Find where the given text appears and provide that cell's center as (X, Y) coordinate. 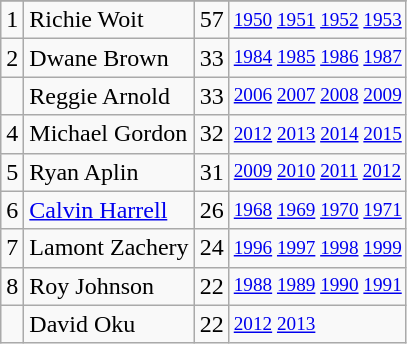
57 (212, 20)
1996 1997 1998 1999 (318, 248)
32 (212, 134)
2006 2007 2008 2009 (318, 96)
24 (212, 248)
1950 1951 1952 1953 (318, 20)
Roy Johnson (109, 286)
6 (12, 210)
1988 1989 1990 1991 (318, 286)
Richie Woit (109, 20)
1968 1969 1970 1971 (318, 210)
Dwane Brown (109, 58)
Reggie Arnold (109, 96)
26 (212, 210)
1 (12, 20)
2012 2013 (318, 324)
4 (12, 134)
8 (12, 286)
Ryan Aplin (109, 172)
2 (12, 58)
Lamont Zachery (109, 248)
2009 2010 2011 2012 (318, 172)
David Oku (109, 324)
5 (12, 172)
Michael Gordon (109, 134)
7 (12, 248)
2012 2013 2014 2015 (318, 134)
1984 1985 1986 1987 (318, 58)
Calvin Harrell (109, 210)
31 (212, 172)
